Return the [X, Y] coordinate for the center point of the cell that contains the specified text.  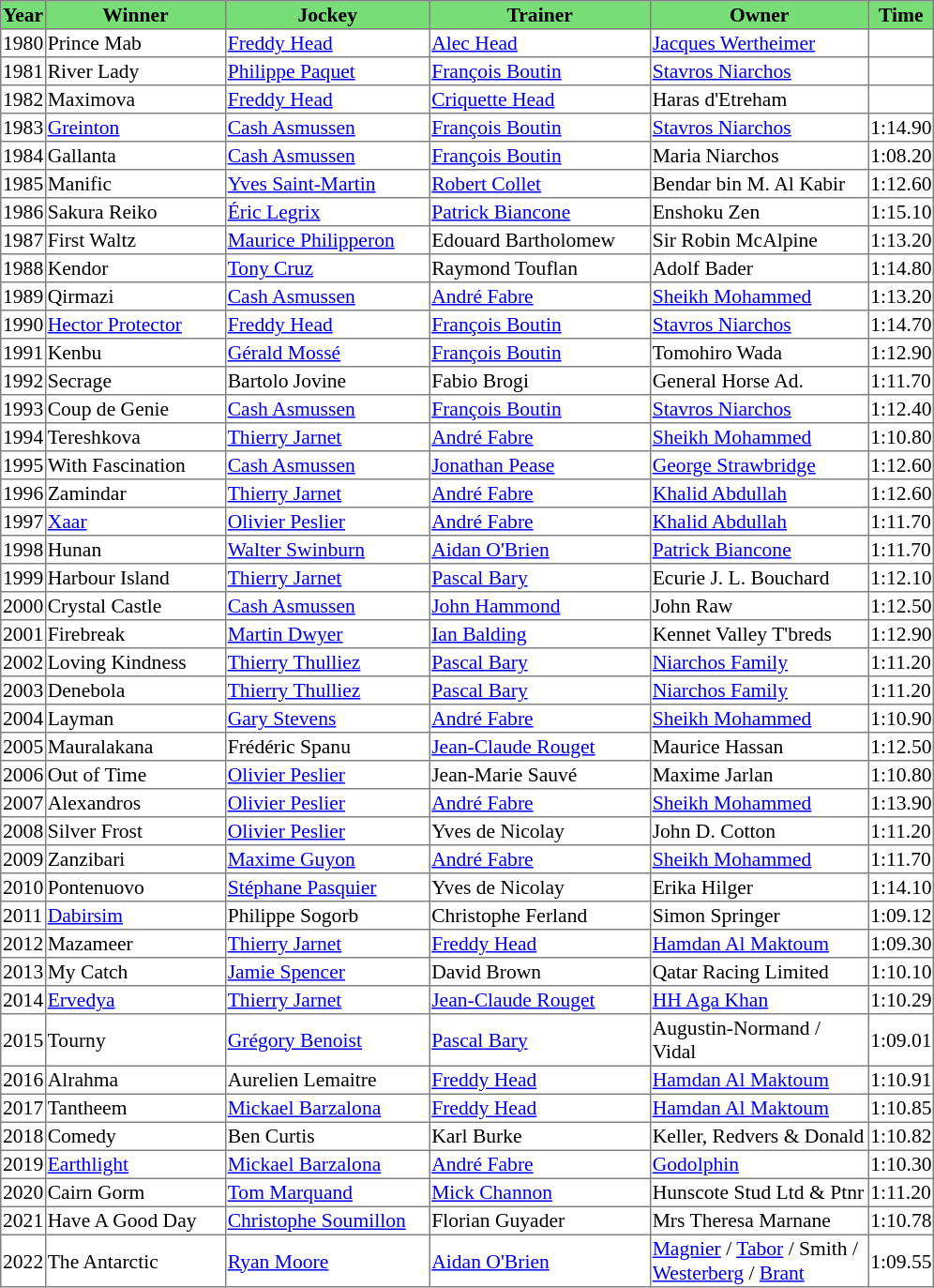
2014 [23, 1000]
Pontenuovo [135, 887]
With Fascination [135, 465]
Layman [135, 719]
1999 [23, 578]
Maria Niarchos [759, 156]
2007 [23, 803]
1:09.55 [901, 1261]
2012 [23, 944]
Alec Head [540, 43]
Keller, Redvers & Donald [759, 1136]
1984 [23, 156]
2000 [23, 606]
Maurice Hassan [759, 747]
Tony Cruz [327, 268]
Ecurie J. L. Bouchard [759, 578]
Erika Hilger [759, 887]
1982 [23, 99]
Mauralakana [135, 747]
Trainer [540, 15]
Qirmazi [135, 296]
2008 [23, 831]
Hector Protector [135, 325]
1983 [23, 128]
Winner [135, 15]
1993 [23, 409]
Jamie Spencer [327, 972]
1981 [23, 71]
1991 [23, 353]
1989 [23, 296]
1985 [23, 184]
2011 [23, 916]
Secrage [135, 381]
Mazameer [135, 944]
2015 [23, 1040]
Out of Time [135, 775]
1:12.40 [901, 409]
1:10.10 [901, 972]
Tomohiro Wada [759, 353]
Haras d'Etreham [759, 99]
1986 [23, 212]
2021 [23, 1220]
John D. Cotton [759, 831]
Maximova [135, 99]
1994 [23, 437]
Ian Balding [540, 634]
Ben Curtis [327, 1136]
Dabirsim [135, 916]
First Waltz [135, 240]
Denebola [135, 690]
Owner [759, 15]
John Raw [759, 606]
Augustin-Normand / Vidal [759, 1040]
Silver Frost [135, 831]
1996 [23, 493]
1:12.10 [901, 578]
Mrs Theresa Marnane [759, 1220]
1:10.78 [901, 1220]
1:13.90 [901, 803]
Harbour Island [135, 578]
2005 [23, 747]
1:14.80 [901, 268]
Jacques Wertheimer [759, 43]
2003 [23, 690]
Jonathan Pease [540, 465]
Prince Mab [135, 43]
Qatar Racing Limited [759, 972]
Aurelien Lemaitre [327, 1080]
1:08.20 [901, 156]
Jockey [327, 15]
Kennet Valley T'breds [759, 634]
2019 [23, 1164]
Florian Guyader [540, 1220]
The Antarctic [135, 1261]
Comedy [135, 1136]
Tom Marquand [327, 1192]
1:09.12 [901, 916]
Bendar bin M. Al Kabir [759, 184]
Zamindar [135, 493]
2016 [23, 1080]
Hunscote Stud Ltd & Ptnr [759, 1192]
Martin Dwyer [327, 634]
Philippe Paquet [327, 71]
Walter Swinburn [327, 550]
Sir Robin McAlpine [759, 240]
2013 [23, 972]
Manific [135, 184]
2002 [23, 662]
Maurice Philipperon [327, 240]
Ervedya [135, 1000]
1987 [23, 240]
Firebreak [135, 634]
Fabio Brogi [540, 381]
2009 [23, 859]
1:15.10 [901, 212]
Gary Stevens [327, 719]
Bartolo Jovine [327, 381]
1:10.90 [901, 719]
Year [23, 15]
Alrahma [135, 1080]
Sakura Reiko [135, 212]
1:14.70 [901, 325]
My Catch [135, 972]
1:14.90 [901, 128]
Crystal Castle [135, 606]
Mick Channon [540, 1192]
George Strawbridge [759, 465]
Simon Springer [759, 916]
1980 [23, 43]
Stéphane Pasquier [327, 887]
Frédéric Spanu [327, 747]
Raymond Touflan [540, 268]
David Brown [540, 972]
Adolf Bader [759, 268]
1:10.91 [901, 1080]
1:14.10 [901, 887]
Éric Legrix [327, 212]
Hunan [135, 550]
2017 [23, 1108]
Kenbu [135, 353]
2010 [23, 887]
1:09.30 [901, 944]
1:10.29 [901, 1000]
Coup de Genie [135, 409]
Gallanta [135, 156]
2022 [23, 1261]
Edouard Bartholomew [540, 240]
1992 [23, 381]
Kendor [135, 268]
Time [901, 15]
1988 [23, 268]
Criquette Head [540, 99]
Karl Burke [540, 1136]
Christophe Ferland [540, 916]
Philippe Sogorb [327, 916]
Have A Good Day [135, 1220]
Zanzibari [135, 859]
John Hammond [540, 606]
Xaar [135, 522]
Loving Kindness [135, 662]
1990 [23, 325]
Robert Collet [540, 184]
2004 [23, 719]
Earthlight [135, 1164]
Gérald Mossé [327, 353]
Enshoku Zen [759, 212]
Cairn Gorm [135, 1192]
Greinton [135, 128]
1:09.01 [901, 1040]
General Horse Ad. [759, 381]
1995 [23, 465]
Yves Saint-Martin [327, 184]
1:10.82 [901, 1136]
2018 [23, 1136]
Ryan Moore [327, 1261]
Grégory Benoist [327, 1040]
Godolphin [759, 1164]
1:10.85 [901, 1108]
1:10.30 [901, 1164]
Christophe Soumillon [327, 1220]
Jean-Marie Sauvé [540, 775]
Tereshkova [135, 437]
Tantheem [135, 1108]
2001 [23, 634]
2006 [23, 775]
River Lady [135, 71]
2020 [23, 1192]
HH Aga Khan [759, 1000]
1998 [23, 550]
Maxime Guyon [327, 859]
Maxime Jarlan [759, 775]
Alexandros [135, 803]
Magnier / Tabor / Smith / Westerberg / Brant [759, 1261]
Tourny [135, 1040]
1997 [23, 522]
